Identify which cell holds the provided text, then report its (X, Y) central coordinate. 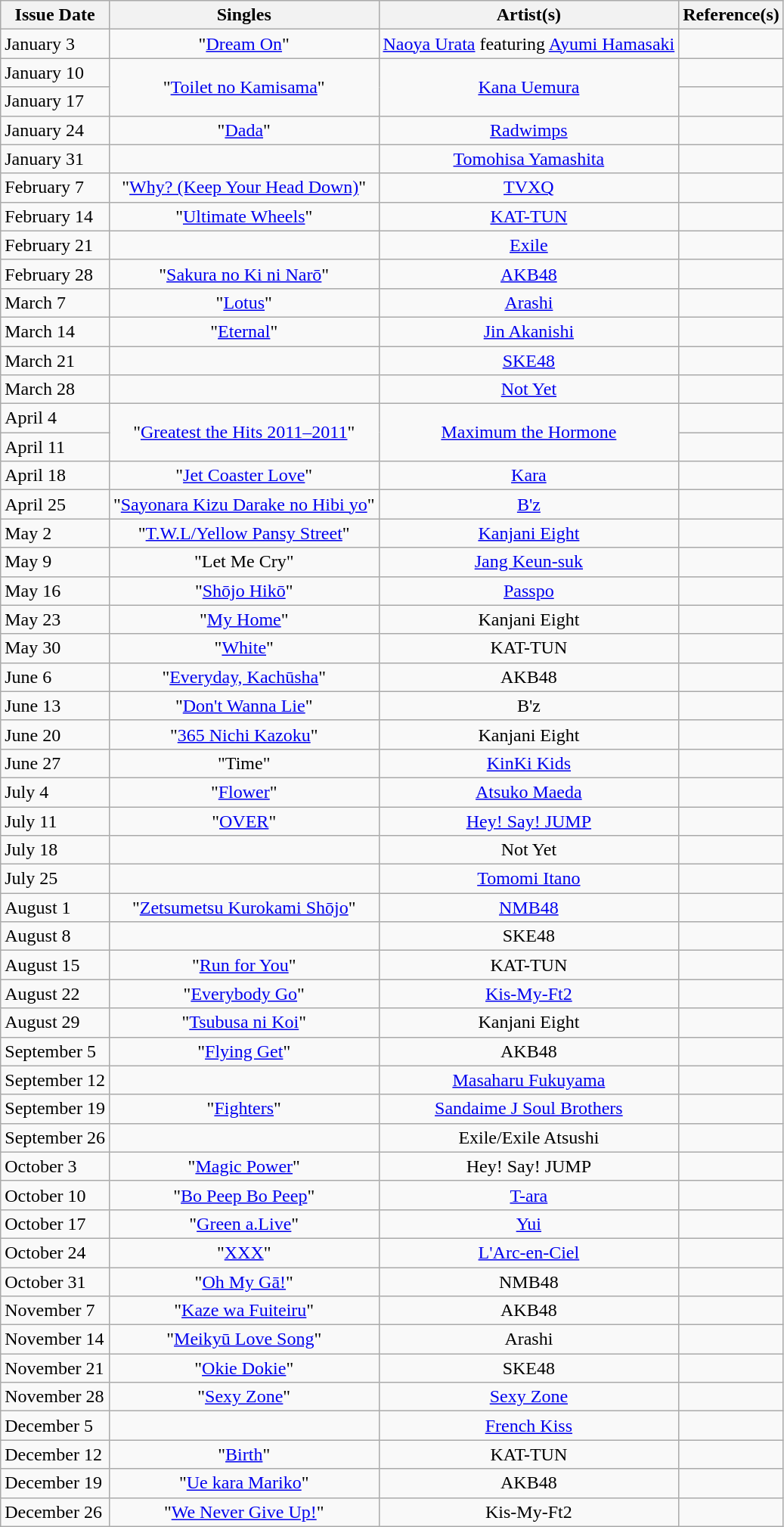
Radwimps (529, 130)
"365 Nichi Kazoku" (243, 734)
January 17 (55, 101)
"Dream On" (243, 44)
"Eternal" (243, 331)
"XXX" (243, 1252)
Atsuko Maeda (529, 792)
"Ue kara Mariko" (243, 1483)
L'Arc-en-Ciel (529, 1252)
"Sayonara Kizu Darake no Hibi yo" (243, 504)
July 25 (55, 879)
November 21 (55, 1368)
"We Never Give Up!" (243, 1512)
"Sakura no Ki ni Narō" (243, 274)
Tomohisa Yamashita (529, 159)
August 15 (55, 965)
February 14 (55, 216)
Sandaime J Soul Brothers (529, 1109)
March 7 (55, 303)
"Don't Wanna Lie" (243, 706)
Maximum the Hormone (529, 433)
KinKi Kids (529, 763)
July 18 (55, 850)
"Sexy Zone" (243, 1397)
September 26 (55, 1137)
November 28 (55, 1397)
June 27 (55, 763)
November 7 (55, 1311)
December 5 (55, 1426)
"Flying Get" (243, 1051)
T-ara (529, 1195)
February 7 (55, 188)
"Bo Peep Bo Peep" (243, 1195)
Singles (243, 15)
"White" (243, 648)
"Magic Power" (243, 1166)
August 8 (55, 936)
"Shōjo Hikō" (243, 591)
September 12 (55, 1080)
Kara (529, 476)
May 16 (55, 591)
January 31 (55, 159)
August 1 (55, 908)
Artist(s) (529, 15)
Reference(s) (732, 15)
June 13 (55, 706)
"Kaze wa Fuiteiru" (243, 1311)
October 31 (55, 1282)
October 10 (55, 1195)
"Dada" (243, 130)
September 19 (55, 1109)
"Oh My Gā!" (243, 1282)
"Let Me Cry" (243, 562)
"My Home" (243, 619)
June 20 (55, 734)
June 6 (55, 677)
April 18 (55, 476)
March 28 (55, 390)
"Zetsumetsu Kurokami Shōjo" (243, 908)
February 28 (55, 274)
"Run for You" (243, 965)
"Why? (Keep Your Head Down)" (243, 188)
Passpo (529, 591)
December 19 (55, 1483)
August 29 (55, 1023)
French Kiss (529, 1426)
Issue Date (55, 15)
"T.W.L/Yellow Pansy Street" (243, 533)
July 4 (55, 792)
"Everyday, Kachūsha" (243, 677)
October 24 (55, 1252)
"Greatest the Hits 2011–2011" (243, 433)
Tomomi Itano (529, 879)
May 9 (55, 562)
December 12 (55, 1454)
"Birth" (243, 1454)
"Time" (243, 763)
January 24 (55, 130)
January 10 (55, 73)
Naoya Urata featuring Ayumi Hamasaki (529, 44)
March 14 (55, 331)
"Flower" (243, 792)
April 11 (55, 447)
"Everybody Go" (243, 994)
"Lotus" (243, 303)
August 22 (55, 994)
"Meikyū Love Song" (243, 1339)
April 4 (55, 418)
Yui (529, 1224)
"Jet Coaster Love" (243, 476)
May 30 (55, 648)
October 3 (55, 1166)
April 25 (55, 504)
TVXQ (529, 188)
May 2 (55, 533)
Kana Uemura (529, 87)
Sexy Zone (529, 1397)
September 5 (55, 1051)
"OVER" (243, 821)
"Toilet no Kamisama" (243, 87)
July 11 (55, 821)
February 21 (55, 245)
Exile/Exile Atsushi (529, 1137)
December 26 (55, 1512)
May 23 (55, 619)
"Green a.Live" (243, 1224)
Jin Akanishi (529, 331)
March 21 (55, 361)
November 14 (55, 1339)
Exile (529, 245)
October 17 (55, 1224)
"Ultimate Wheels" (243, 216)
"Tsubusa ni Koi" (243, 1023)
Jang Keun-suk (529, 562)
"Okie Dokie" (243, 1368)
"Fighters" (243, 1109)
January 3 (55, 44)
Masaharu Fukuyama (529, 1080)
